Pinpoint the cell where the given text exists, returning its [x, y] midpoint coordinate. 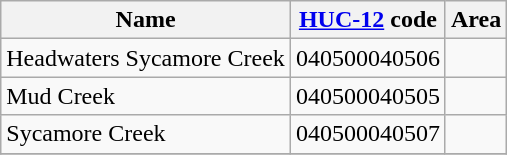
HUC-12 code [368, 20]
Name [146, 20]
040500040505 [368, 96]
040500040507 [368, 134]
Area [476, 20]
Mud Creek [146, 96]
040500040506 [368, 58]
Sycamore Creek [146, 134]
Headwaters Sycamore Creek [146, 58]
